Search for the cell housing the specified text and yield its [x, y] center coordinate. 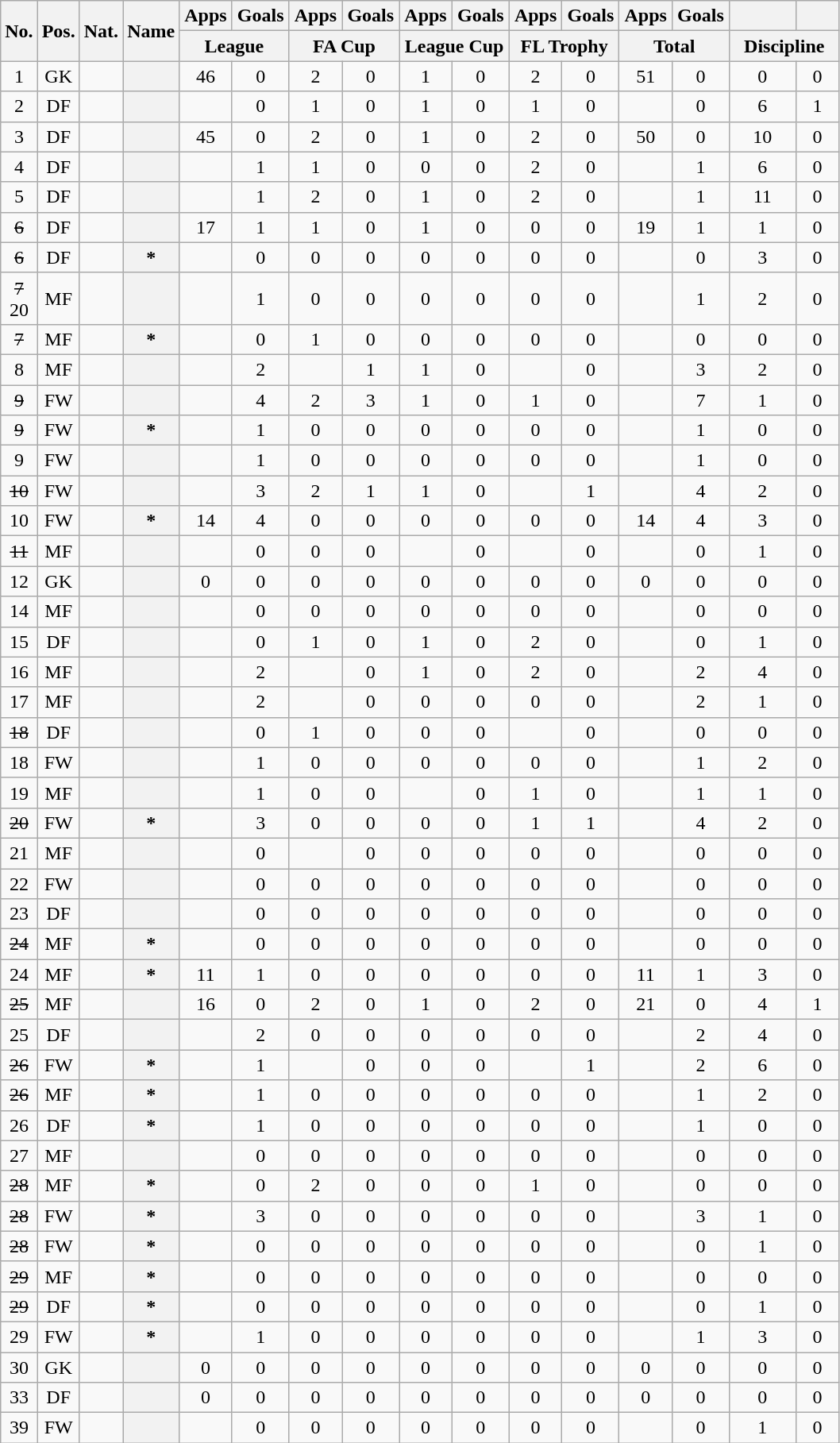
30 [19, 1367]
23 [19, 914]
15 [19, 642]
39 [19, 1428]
Total [675, 46]
Name [151, 31]
7 20 [19, 299]
FA Cup [345, 46]
51 [646, 76]
5 [19, 197]
No. [19, 31]
20 [19, 823]
Discipline [784, 46]
12 [19, 581]
8 [19, 369]
45 [206, 137]
Pos. [59, 31]
27 [19, 1156]
League [235, 46]
22 [19, 884]
33 [19, 1398]
46 [206, 76]
50 [646, 137]
Nat. [101, 31]
FL Trophy [564, 46]
League Cup [454, 46]
